Find where the given text appears and provide that cell's center as [X, Y] coordinate. 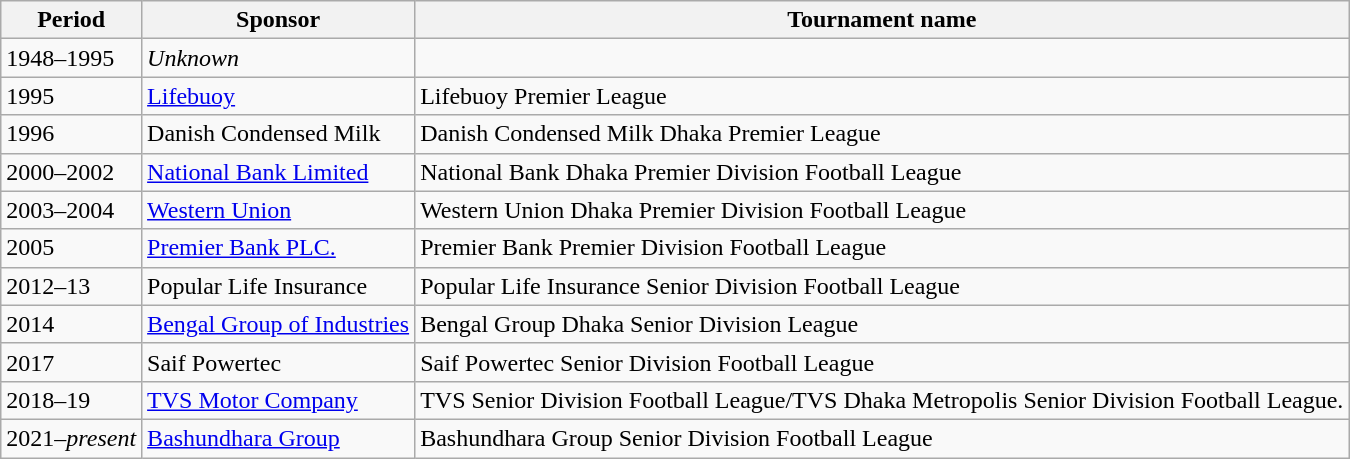
Unknown [278, 58]
Lifebuoy Premier League [882, 96]
Saif Powertec [278, 362]
National Bank Limited [278, 172]
2014 [72, 324]
2003–2004 [72, 210]
Popular Life Insurance [278, 286]
2012–13 [72, 286]
1996 [72, 134]
Saif Powertec Senior Division Football League [882, 362]
Premier Bank Premier Division Football League [882, 248]
Danish Condensed Milk Dhaka Premier League [882, 134]
Sponsor [278, 20]
Bashundhara Group [278, 438]
Bengal Group Dhaka Senior Division League [882, 324]
2005 [72, 248]
2018–19 [72, 400]
Western Union Dhaka Premier Division Football League [882, 210]
TVS Senior Division Football League/TVS Dhaka Metropolis Senior Division Football League. [882, 400]
2021–present [72, 438]
Tournament name [882, 20]
2017 [72, 362]
Popular Life Insurance Senior Division Football League [882, 286]
Western Union [278, 210]
Lifebuoy [278, 96]
Bashundhara Group Senior Division Football League [882, 438]
Period [72, 20]
Danish Condensed Milk [278, 134]
National Bank Dhaka Premier Division Football League [882, 172]
2000–2002 [72, 172]
Bengal Group of Industries [278, 324]
1995 [72, 96]
Premier Bank PLC. [278, 248]
1948–1995 [72, 58]
TVS Motor Company [278, 400]
